Search for the cell housing the specified text and yield its (X, Y) center coordinate. 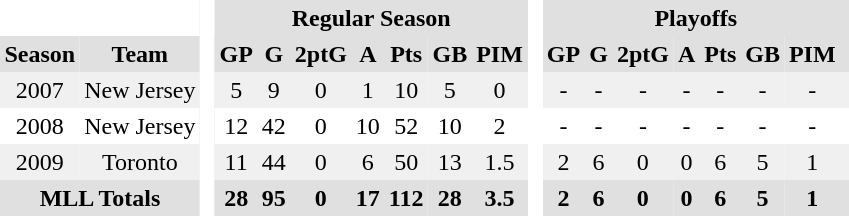
Regular Season (371, 18)
50 (406, 162)
2009 (40, 162)
112 (406, 198)
2007 (40, 90)
9 (274, 90)
44 (274, 162)
11 (236, 162)
17 (368, 198)
Toronto (140, 162)
52 (406, 126)
42 (274, 126)
Playoffs (696, 18)
MLL Totals (100, 198)
Team (140, 54)
3.5 (500, 198)
2008 (40, 126)
Season (40, 54)
12 (236, 126)
1.5 (500, 162)
95 (274, 198)
13 (450, 162)
